Return (x, y) of the center of cell containing provided text 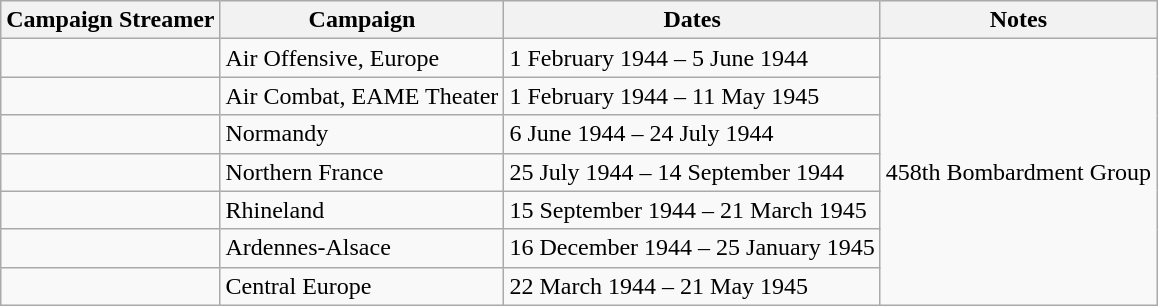
16 December 1944 – 25 January 1945 (692, 248)
1 February 1944 – 5 June 1944 (692, 58)
15 September 1944 – 21 March 1945 (692, 210)
25 July 1944 – 14 September 1944 (692, 172)
Notes (1018, 20)
Campaign (362, 20)
Air Combat, EAME Theater (362, 96)
Central Europe (362, 286)
Dates (692, 20)
6 June 1944 – 24 July 1944 (692, 134)
Campaign Streamer (110, 20)
Normandy (362, 134)
Rhineland (362, 210)
1 February 1944 – 11 May 1945 (692, 96)
Ardennes-Alsace (362, 248)
Northern France (362, 172)
22 March 1944 – 21 May 1945 (692, 286)
Air Offensive, Europe (362, 58)
458th Bombardment Group (1018, 172)
